Scan for the cell matching the given text and deliver its (X, Y) coordinate at center. 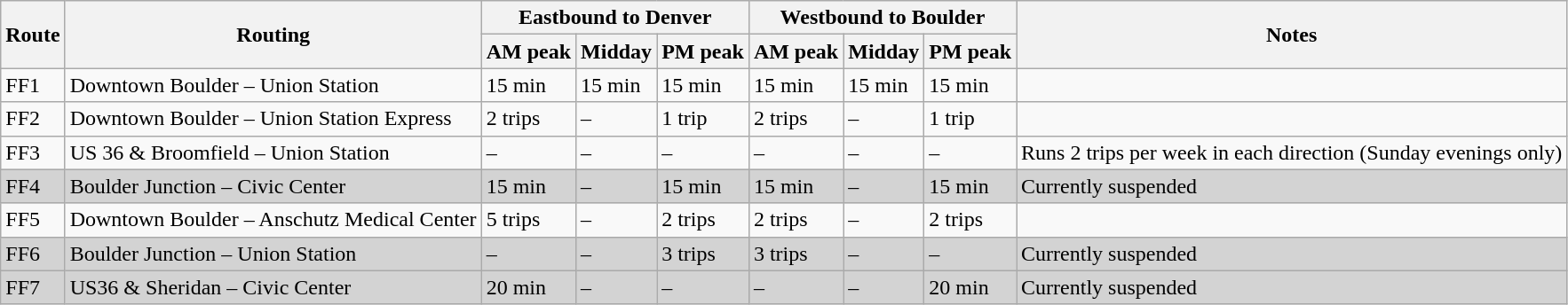
Runs 2 trips per week in each direction (Sunday evenings only) (1292, 152)
FF6 (33, 254)
Route (33, 35)
Downtown Boulder – Union Station (273, 85)
FF1 (33, 85)
Notes (1292, 35)
Boulder Junction – Civic Center (273, 186)
Downtown Boulder – Union Station Express (273, 119)
Downtown Boulder – Anschutz Medical Center (273, 220)
US 36 & Broomfield – Union Station (273, 152)
Routing (273, 35)
FF3 (33, 152)
Boulder Junction – Union Station (273, 254)
FF7 (33, 287)
Westbound to Boulder (883, 18)
FF4 (33, 186)
5 trips (528, 220)
FF5 (33, 220)
FF2 (33, 119)
US36 & Sheridan – Civic Center (273, 287)
Eastbound to Denver (614, 18)
